Search for the cell housing the specified text and yield its (x, y) center coordinate. 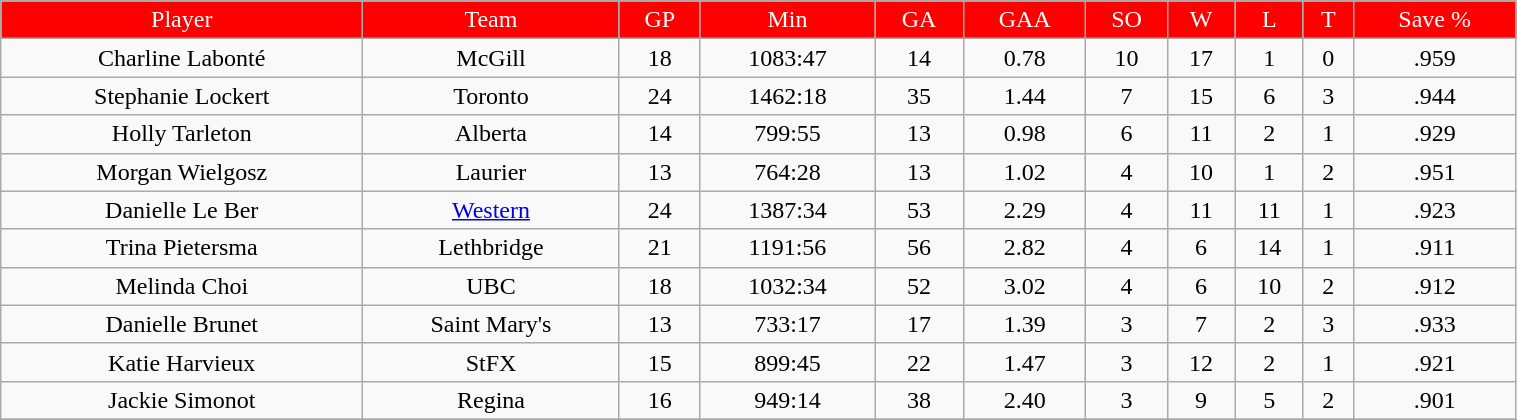
Min (787, 20)
McGill (492, 58)
Alberta (492, 134)
GP (660, 20)
.933 (1434, 324)
22 (920, 362)
.912 (1434, 286)
Holly Tarleton (182, 134)
1.44 (1024, 96)
.951 (1434, 172)
1.47 (1024, 362)
.923 (1434, 210)
Player (182, 20)
T (1328, 20)
L (1269, 20)
SO (1126, 20)
799:55 (787, 134)
1191:56 (787, 248)
1.39 (1024, 324)
.959 (1434, 58)
Stephanie Lockert (182, 96)
21 (660, 248)
Morgan Wielgosz (182, 172)
.911 (1434, 248)
1083:47 (787, 58)
Western (492, 210)
764:28 (787, 172)
949:14 (787, 400)
5 (1269, 400)
StFX (492, 362)
0.78 (1024, 58)
9 (1201, 400)
0.98 (1024, 134)
Melinda Choi (182, 286)
35 (920, 96)
Charline Labonté (182, 58)
Team (492, 20)
Toronto (492, 96)
Lethbridge (492, 248)
.929 (1434, 134)
52 (920, 286)
Trina Pietersma (182, 248)
W (1201, 20)
Danielle Brunet (182, 324)
.901 (1434, 400)
1032:34 (787, 286)
1.02 (1024, 172)
Regina (492, 400)
Laurier (492, 172)
Jackie Simonot (182, 400)
56 (920, 248)
53 (920, 210)
2.40 (1024, 400)
Katie Harvieux (182, 362)
Saint Mary's (492, 324)
733:17 (787, 324)
.921 (1434, 362)
0 (1328, 58)
1462:18 (787, 96)
3.02 (1024, 286)
Save % (1434, 20)
GA (920, 20)
.944 (1434, 96)
1387:34 (787, 210)
2.29 (1024, 210)
12 (1201, 362)
899:45 (787, 362)
2.82 (1024, 248)
GAA (1024, 20)
38 (920, 400)
16 (660, 400)
Danielle Le Ber (182, 210)
UBC (492, 286)
